Return (X, Y) of the center of cell containing provided text 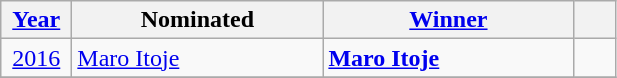
Winner (448, 20)
2016 (36, 58)
Year (36, 20)
Nominated (198, 20)
